Identify which cell holds the provided text, then report its (X, Y) central coordinate. 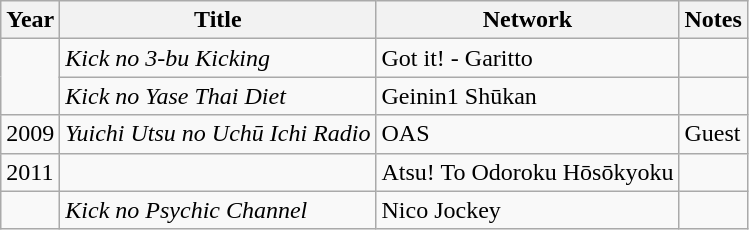
Yuichi Utsu no Uchū Ichi Radio (218, 134)
Kick no 3-bu Kicking (218, 58)
Kick no Yase Thai Diet (218, 96)
Kick no Psychic Channel (218, 210)
OAS (528, 134)
Got it! - Garitto (528, 58)
Notes (713, 20)
2011 (30, 172)
Atsu! To Odoroku Hōsōkyoku (528, 172)
2009 (30, 134)
Geinin1 Shūkan (528, 96)
Network (528, 20)
Nico Jockey (528, 210)
Title (218, 20)
Year (30, 20)
Guest (713, 134)
